Return the [x, y] coordinate for the center point of the cell that contains the specified text.  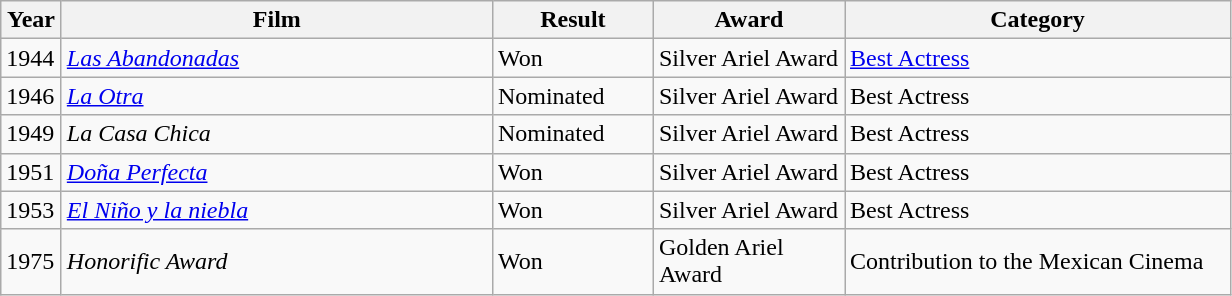
Golden Ariel Award [748, 262]
1944 [32, 58]
1953 [32, 210]
Doña Perfecta [276, 172]
1975 [32, 262]
Las Abandonadas [276, 58]
1949 [32, 134]
Category [1037, 20]
El Niño y la niebla [276, 210]
Honorific Award [276, 262]
1946 [32, 96]
Result [572, 20]
La Otra [276, 96]
La Casa Chica [276, 134]
Year [32, 20]
Award [748, 20]
1951 [32, 172]
Contribution to the Mexican Cinema [1037, 262]
Film [276, 20]
